Output the (x, y) coordinate of the center of the cell containing the given text.  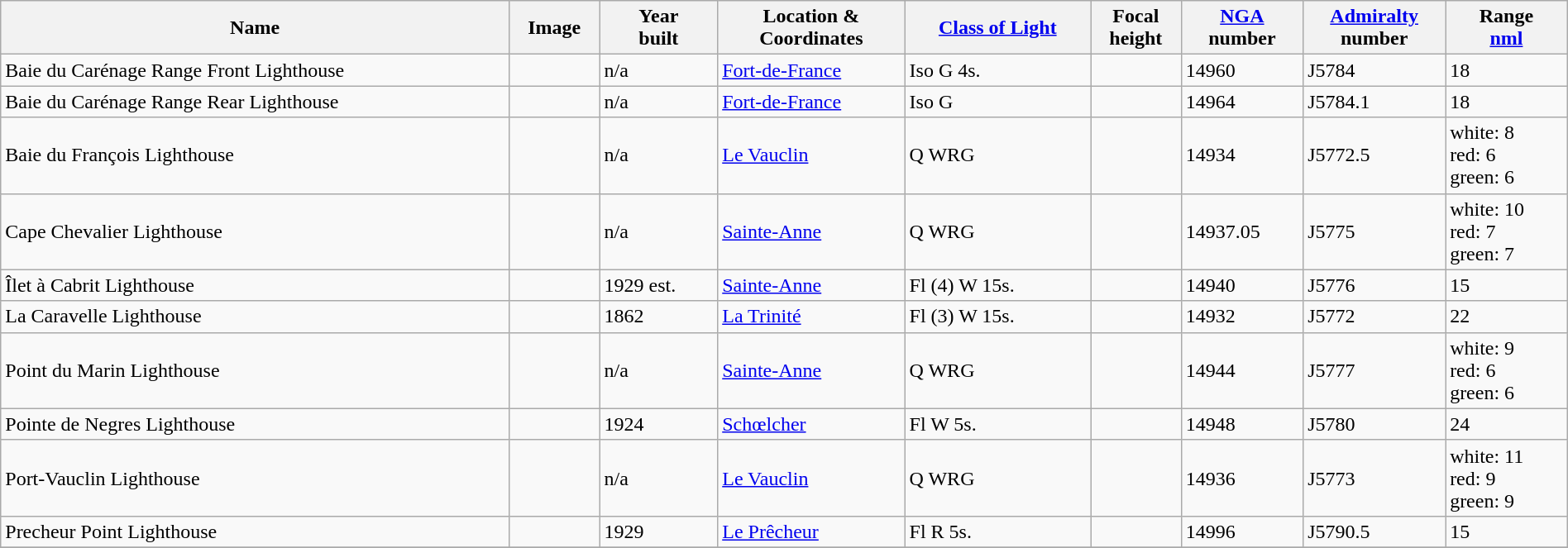
Pointe de Negres Lighthouse (255, 424)
white: 11red: 9green: 9 (1507, 478)
Point du Marin Lighthouse (255, 370)
NGAnumber (1242, 28)
1862 (658, 317)
Name (255, 28)
Fl (4) W 15s. (997, 285)
14944 (1242, 370)
J5777 (1374, 370)
Yearbuilt (658, 28)
1929 est. (658, 285)
J5773 (1374, 478)
Fl W 5s. (997, 424)
J5790.5 (1374, 531)
Baie du Carénage Range Front Lighthouse (255, 70)
La Caravelle Lighthouse (255, 317)
14936 (1242, 478)
14940 (1242, 285)
Focalheight (1136, 28)
Image (554, 28)
Iso G 4s. (997, 70)
Schœlcher (811, 424)
Îlet à Cabrit Lighthouse (255, 285)
Fl R 5s. (997, 531)
Baie du François Lighthouse (255, 155)
J5772.5 (1374, 155)
1924 (658, 424)
14960 (1242, 70)
J5784.1 (1374, 102)
white: 9red: 6green: 6 (1507, 370)
14996 (1242, 531)
14937.05 (1242, 231)
14948 (1242, 424)
J5775 (1374, 231)
14934 (1242, 155)
Cape Chevalier Lighthouse (255, 231)
Fl (3) W 15s. (997, 317)
Precheur Point Lighthouse (255, 531)
24 (1507, 424)
white: 10red: 7green: 7 (1507, 231)
14964 (1242, 102)
La Trinité (811, 317)
Iso G (997, 102)
22 (1507, 317)
Rangenml (1507, 28)
J5776 (1374, 285)
J5772 (1374, 317)
Location &Coordinates (811, 28)
Le Prêcheur (811, 531)
white: 8red: 6green: 6 (1507, 155)
Baie du Carénage Range Rear Lighthouse (255, 102)
J5780 (1374, 424)
Port-Vauclin Lighthouse (255, 478)
Admiraltynumber (1374, 28)
Class of Light (997, 28)
J5784 (1374, 70)
14932 (1242, 317)
1929 (658, 531)
